Identify which cell holds the provided text, then report its (X, Y) central coordinate. 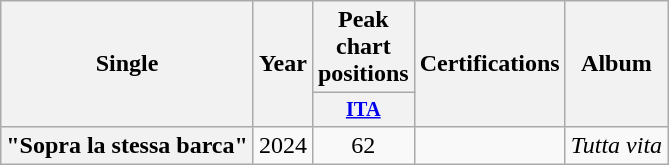
ITA (363, 110)
2024 (282, 145)
Album (616, 64)
Single (128, 64)
62 (363, 145)
Certifications (490, 64)
Peak chart positions (363, 47)
Tutta vita (616, 145)
"Sopra la stessa barca" (128, 145)
Year (282, 64)
